Search for the cell housing the specified text and yield its (x, y) center coordinate. 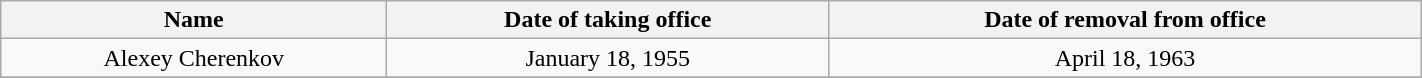
Name (194, 20)
April 18, 1963 (1126, 58)
Date of removal from office (1126, 20)
Date of taking office (608, 20)
Alexey Cherenkov (194, 58)
January 18, 1955 (608, 58)
